Determine the [X, Y] coordinate at the center of the cell enclosing the given text.  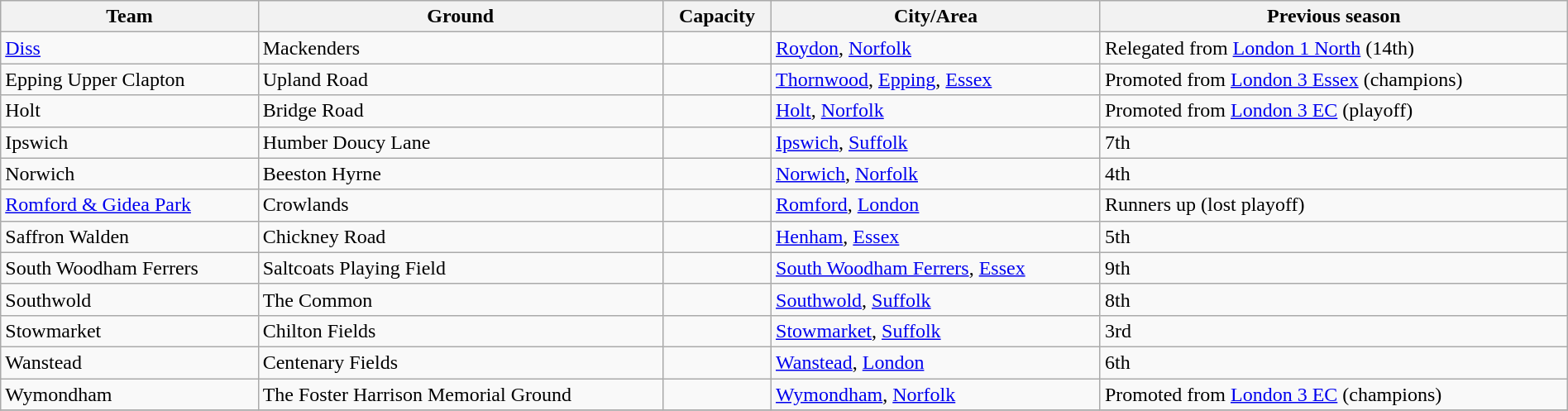
Humber Doucy Lane [460, 142]
Promoted from London 3 EC (playoff) [1333, 111]
Saffron Walden [129, 237]
6th [1333, 362]
Mackenders [460, 48]
Centenary Fields [460, 362]
Thornwood, Epping, Essex [936, 79]
Diss [129, 48]
Romford, London [936, 205]
Southwold [129, 299]
The Foster Harrison Memorial Ground [460, 394]
The Common [460, 299]
Holt [129, 111]
Ipswich, Suffolk [936, 142]
9th [1333, 268]
Chilton Fields [460, 331]
City/Area [936, 17]
Runners up (lost playoff) [1333, 205]
Southwold, Suffolk [936, 299]
Wymondham [129, 394]
7th [1333, 142]
Roydon, Norfolk [936, 48]
3rd [1333, 331]
4th [1333, 174]
Upland Road [460, 79]
Relegated from London 1 North (14th) [1333, 48]
Stowmarket, Suffolk [936, 331]
Capacity [716, 17]
Chickney Road [460, 237]
8th [1333, 299]
Bridge Road [460, 111]
South Woodham Ferrers [129, 268]
South Woodham Ferrers, Essex [936, 268]
Crowlands [460, 205]
Wanstead, London [936, 362]
Saltcoats Playing Field [460, 268]
Romford & Gidea Park [129, 205]
Ipswich [129, 142]
Promoted from London 3 EC (champions) [1333, 394]
Previous season [1333, 17]
Holt, Norfolk [936, 111]
Norwich [129, 174]
Ground [460, 17]
Wymondham, Norfolk [936, 394]
5th [1333, 237]
Henham, Essex [936, 237]
Beeston Hyrne [460, 174]
Stowmarket [129, 331]
Team [129, 17]
Wanstead [129, 362]
Norwich, Norfolk [936, 174]
Promoted from London 3 Essex (champions) [1333, 79]
Epping Upper Clapton [129, 79]
